Pinpoint the cell where the given text exists, returning its [x, y] midpoint coordinate. 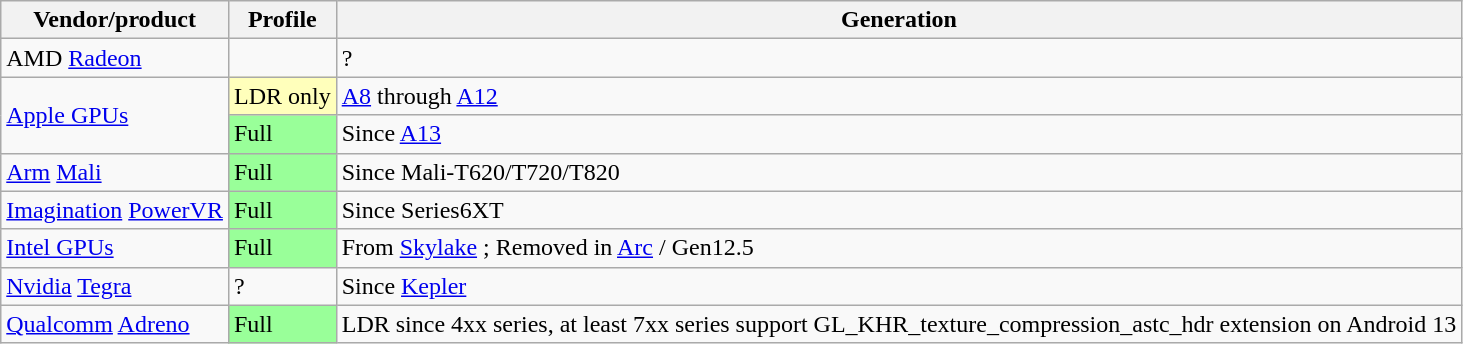
Apple GPUs [115, 115]
LDR since 4xx series, at least 7xx series support GL_KHR_texture_compression_astc_hdr extension on Android 13 [899, 324]
Intel GPUs [115, 248]
A8 through A12 [899, 96]
Since A13 [899, 134]
Since Mali-T620/T720/T820 [899, 172]
Profile [282, 20]
Imagination PowerVR [115, 210]
LDR only [282, 96]
Generation [899, 20]
Since Series6XT [899, 210]
Qualcomm Adreno [115, 324]
From Skylake ; Removed in Arc / Gen12.5 [899, 248]
Since Kepler [899, 286]
Vendor/product [115, 20]
AMD Radeon [115, 58]
Arm Mali [115, 172]
Nvidia Tegra [115, 286]
